Scan for the cell matching the given text and deliver its (x, y) coordinate at center. 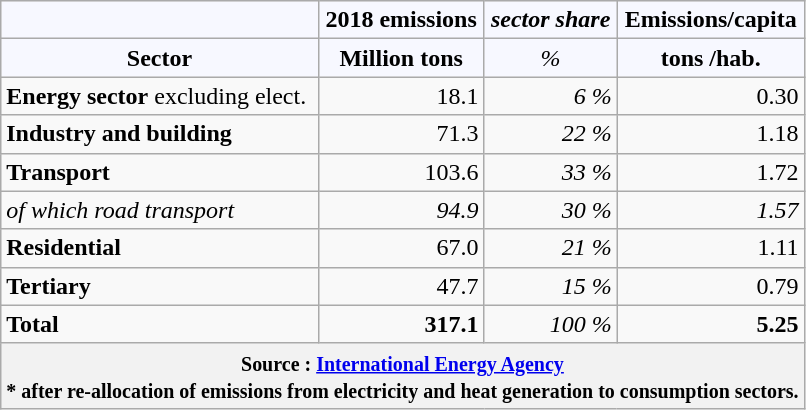
% (550, 58)
21 % (550, 248)
103.6 (401, 172)
2018 emissions (401, 20)
6 % (550, 96)
5.25 (710, 324)
Tertiary (160, 286)
67.0 (401, 248)
0.30 (710, 96)
15 % (550, 286)
Residential (160, 248)
Source : International Energy Agency* after re-allocation of emissions from electricity and heat generation to consumption sectors. (402, 376)
33 % (550, 172)
1.72 (710, 172)
100 % (550, 324)
of which road transport (160, 210)
30 % (550, 210)
1.57 (710, 210)
18.1 (401, 96)
94.9 (401, 210)
47.7 (401, 286)
Transport (160, 172)
Energy sector excluding elect. (160, 96)
Total (160, 324)
71.3 (401, 134)
Industry and building (160, 134)
Emissions/capita (710, 20)
Million tons (401, 58)
0.79 (710, 286)
Sector (160, 58)
sector share (550, 20)
317.1 (401, 324)
1.11 (710, 248)
tons /hab. (710, 58)
1.18 (710, 134)
22 % (550, 134)
